Scan for the cell matching the given text and deliver its (X, Y) coordinate at center. 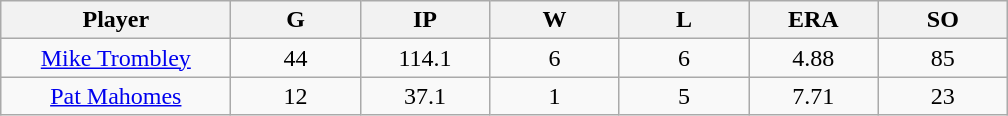
37.1 (424, 96)
IP (424, 20)
4.88 (814, 58)
SO (942, 20)
1 (554, 96)
Mike Trombley (116, 58)
Player (116, 20)
G (296, 20)
L (684, 20)
Pat Mahomes (116, 96)
85 (942, 58)
W (554, 20)
44 (296, 58)
ERA (814, 20)
5 (684, 96)
7.71 (814, 96)
23 (942, 96)
12 (296, 96)
114.1 (424, 58)
